Determine the (x, y) coordinate at the center of the cell enclosing the given text.  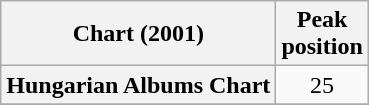
Chart (2001) (138, 34)
25 (322, 85)
Hungarian Albums Chart (138, 85)
Peakposition (322, 34)
